Return the (X, Y) coordinate for the center point of the cell that contains the specified text.  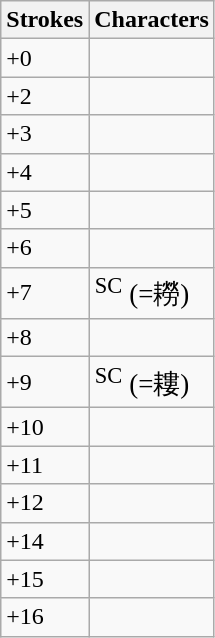
+15 (45, 579)
+5 (45, 210)
+6 (45, 248)
+16 (45, 617)
SC (=耬) (152, 382)
+4 (45, 172)
+9 (45, 382)
+7 (45, 292)
+11 (45, 465)
Characters (152, 20)
+2 (45, 96)
+0 (45, 58)
+3 (45, 134)
+14 (45, 541)
+12 (45, 503)
SC (=耮) (152, 292)
+8 (45, 337)
Strokes (45, 20)
+10 (45, 427)
